Return [X, Y] of the center of cell containing provided text 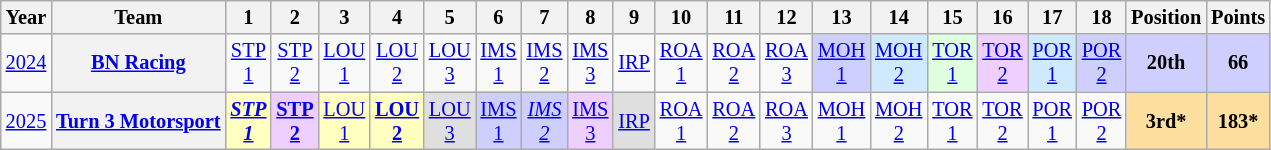
Points [1238, 17]
Turn 3 Motorsport [138, 121]
2024 [26, 63]
17 [1052, 17]
7 [544, 17]
15 [952, 17]
11 [734, 17]
8 [590, 17]
5 [450, 17]
10 [682, 17]
12 [786, 17]
6 [499, 17]
2 [294, 17]
3rd* [1166, 121]
1 [248, 17]
Position [1166, 17]
66 [1238, 63]
18 [1102, 17]
Team [138, 17]
2025 [26, 121]
13 [842, 17]
9 [634, 17]
183* [1238, 121]
4 [397, 17]
20th [1166, 63]
3 [344, 17]
16 [1002, 17]
Year [26, 17]
14 [898, 17]
BN Racing [138, 63]
